Scan for the cell matching the given text and deliver its (x, y) coordinate at center. 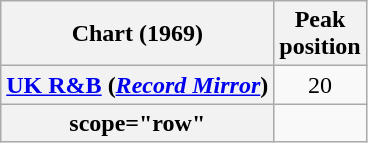
scope="row" (138, 123)
Peakposition (320, 34)
UK R&B (Record Mirror) (138, 85)
20 (320, 85)
Chart (1969) (138, 34)
